Scan for the cell matching the given text and deliver its [X, Y] coordinate at center. 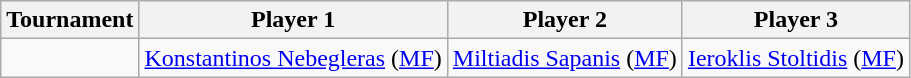
Tournament [70, 20]
Miltiadis Sapanis (MF) [564, 58]
Player 2 [564, 20]
Konstantinos Nebegleras (MF) [293, 58]
Player 3 [796, 20]
Player 1 [293, 20]
Ieroklis Stoltidis (MF) [796, 58]
